Return the (X, Y) coordinate for the center point of the cell that contains the specified text.  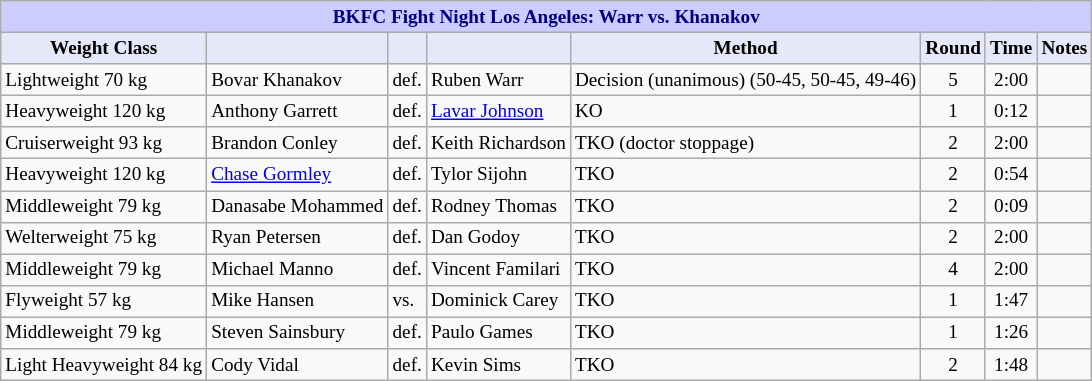
BKFC Fight Night Los Angeles: Warr vs. Khanakov (546, 17)
Weight Class (104, 48)
TKO (doctor stoppage) (745, 143)
Chase Gormley (298, 175)
Steven Sainsbury (298, 333)
Decision (unanimous) (50-45, 50-45, 49-46) (745, 80)
Michael Manno (298, 270)
Brandon Conley (298, 143)
Dominick Carey (498, 301)
Vincent Familari (498, 270)
Notes (1064, 48)
Flyweight 57 kg (104, 301)
Ryan Petersen (298, 238)
1:48 (1010, 365)
vs. (407, 301)
KO (745, 111)
Paulo Games (498, 333)
Welterweight 75 kg (104, 238)
Danasabe Mohammed (298, 206)
Ruben Warr (498, 80)
1:47 (1010, 301)
Round (954, 48)
Tylor Sijohn (498, 175)
Dan Godoy (498, 238)
0:12 (1010, 111)
Mike Hansen (298, 301)
Light Heavyweight 84 kg (104, 365)
Lavar Johnson (498, 111)
Kevin Sims (498, 365)
0:09 (1010, 206)
Cruiserweight 93 kg (104, 143)
Bovar Khanakov (298, 80)
Cody Vidal (298, 365)
4 (954, 270)
1:26 (1010, 333)
Rodney Thomas (498, 206)
Lightweight 70 kg (104, 80)
Method (745, 48)
Anthony Garrett (298, 111)
Time (1010, 48)
5 (954, 80)
Keith Richardson (498, 143)
0:54 (1010, 175)
